Extract the [x, y] coordinate from the center of the cell holding the provided text.  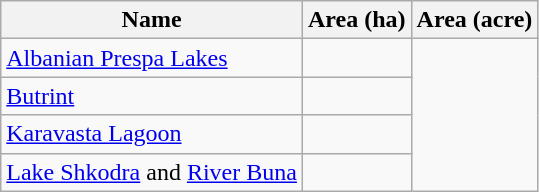
Name [152, 20]
Albanian Prespa Lakes [152, 58]
Area (acre) [474, 20]
Lake Shkodra and River Buna [152, 172]
Area (ha) [356, 20]
Karavasta Lagoon [152, 134]
Butrint [152, 96]
